From the cell containing the given text, extract its center point as (X, Y) coordinate. 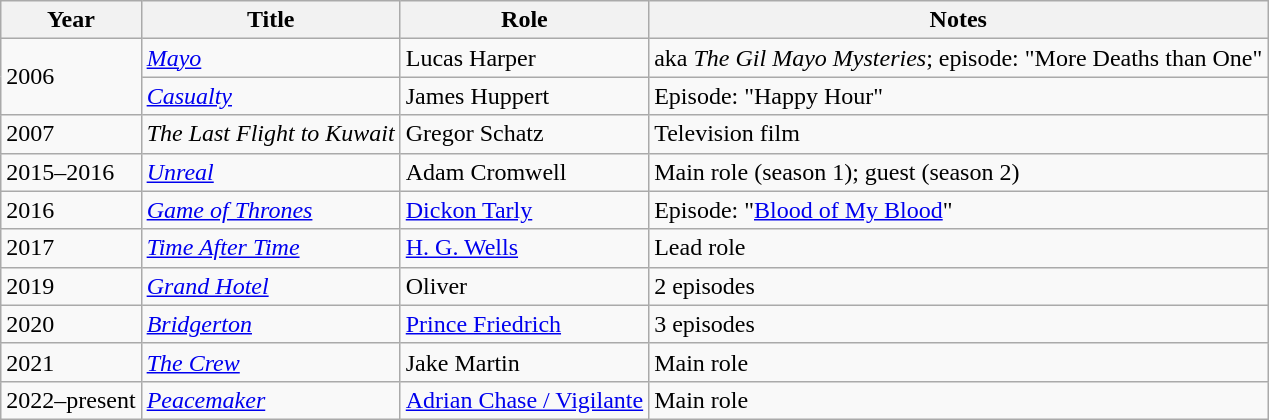
2020 (71, 324)
2 episodes (958, 286)
Lucas Harper (524, 58)
Adrian Chase / Vigilante (524, 400)
Jake Martin (524, 362)
2021 (71, 362)
Episode: "Happy Hour" (958, 96)
Prince Friedrich (524, 324)
2007 (71, 134)
Unreal (270, 172)
aka The Gil Mayo Mysteries; episode: "More Deaths than One" (958, 58)
H. G. Wells (524, 248)
The Crew (270, 362)
2019 (71, 286)
Television film (958, 134)
Lead role (958, 248)
Adam Cromwell (524, 172)
Notes (958, 20)
James Huppert (524, 96)
Oliver (524, 286)
Mayo (270, 58)
Main role (season 1); guest (season 2) (958, 172)
Role (524, 20)
Time After Time (270, 248)
Year (71, 20)
Dickon Tarly (524, 210)
The Last Flight to Kuwait (270, 134)
Peacemaker (270, 400)
2022–present (71, 400)
2015–2016 (71, 172)
Grand Hotel (270, 286)
Casualty (270, 96)
Episode: "Blood of My Blood" (958, 210)
Title (270, 20)
3 episodes (958, 324)
2017 (71, 248)
Bridgerton (270, 324)
Gregor Schatz (524, 134)
2016 (71, 210)
2006 (71, 77)
Game of Thrones (270, 210)
